Identify which cell holds the provided text, then report its (x, y) central coordinate. 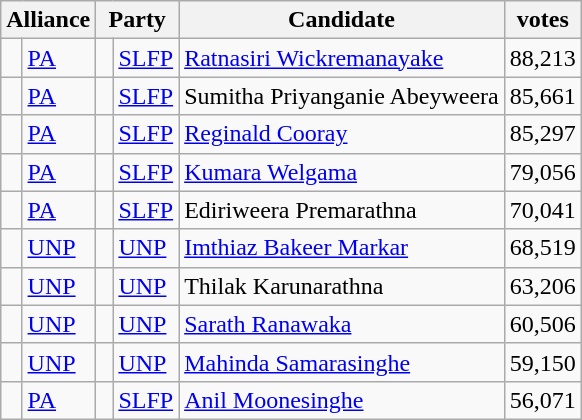
56,071 (542, 400)
Sumitha Priyanganie Abeyweera (342, 96)
Sarath Ranawaka (342, 324)
Thilak Karunarathna (342, 286)
Imthiaz Bakeer Markar (342, 248)
59,150 (542, 362)
Anil Moonesinghe (342, 400)
85,297 (542, 134)
63,206 (542, 286)
Mahinda Samarasinghe (342, 362)
Kumara Welgama (342, 172)
68,519 (542, 248)
Ediriweera Premarathna (342, 210)
votes (542, 20)
Candidate (342, 20)
88,213 (542, 58)
85,661 (542, 96)
Ratnasiri Wickremanayake (342, 58)
60,506 (542, 324)
79,056 (542, 172)
Party (138, 20)
Reginald Cooray (342, 134)
70,041 (542, 210)
Alliance (48, 20)
